Return the (x, y) coordinate for the center point of the cell that contains the specified text.  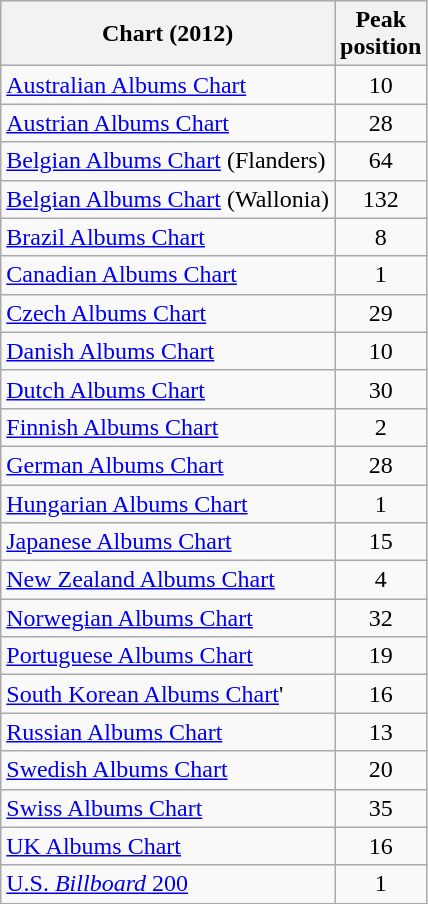
South Korean Albums Chart' (168, 694)
New Zealand Albums Chart (168, 580)
UK Albums Chart (168, 846)
Australian Albums Chart (168, 85)
Danish Albums Chart (168, 351)
29 (380, 313)
Portuguese Albums Chart (168, 656)
2 (380, 427)
19 (380, 656)
Belgian Albums Chart (Wallonia) (168, 199)
Canadian Albums Chart (168, 275)
15 (380, 542)
Chart (2012) (168, 34)
Russian Albums Chart (168, 732)
132 (380, 199)
German Albums Chart (168, 465)
U.S. Billboard 200 (168, 884)
Swiss Albums Chart (168, 808)
Japanese Albums Chart (168, 542)
Swedish Albums Chart (168, 770)
32 (380, 618)
20 (380, 770)
Hungarian Albums Chart (168, 503)
Czech Albums Chart (168, 313)
Belgian Albums Chart (Flanders) (168, 161)
Peakposition (380, 34)
Austrian Albums Chart (168, 123)
Dutch Albums Chart (168, 389)
Brazil Albums Chart (168, 237)
13 (380, 732)
Norwegian Albums Chart (168, 618)
30 (380, 389)
64 (380, 161)
Finnish Albums Chart (168, 427)
4 (380, 580)
35 (380, 808)
8 (380, 237)
